Scan for the cell matching the given text and deliver its [x, y] coordinate at center. 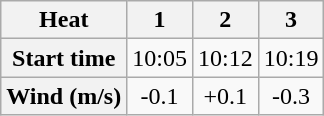
Start time [64, 58]
3 [291, 20]
10:05 [160, 58]
1 [160, 20]
-0.3 [291, 96]
2 [225, 20]
Heat [64, 20]
-0.1 [160, 96]
+0.1 [225, 96]
10:12 [225, 58]
Wind (m/s) [64, 96]
10:19 [291, 58]
